For the text-containing cell, return its midpoint in (X, Y) coordinate format. 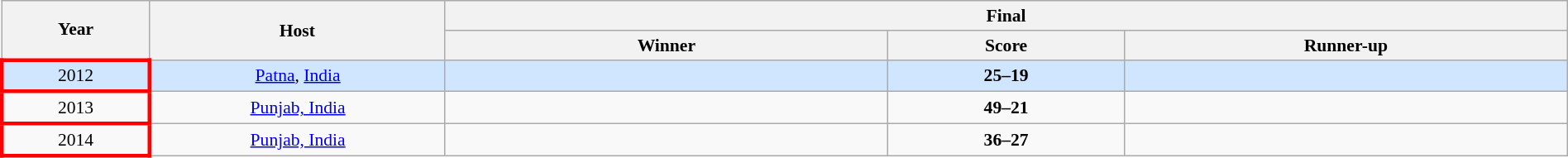
Final (1006, 16)
2013 (76, 108)
25–19 (1006, 76)
Runner-up (1346, 45)
Host (298, 30)
36–27 (1006, 141)
Year (76, 30)
Patna, India (298, 76)
Score (1006, 45)
Winner (667, 45)
2014 (76, 141)
2012 (76, 76)
49–21 (1006, 108)
